Output the (x, y) coordinate of the center of the cell containing the given text.  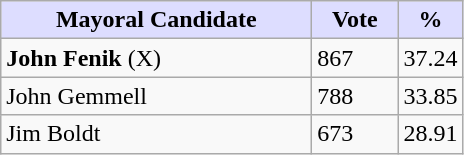
673 (355, 134)
867 (355, 58)
37.24 (430, 58)
Mayoral Candidate (156, 20)
33.85 (430, 96)
Jim Boldt (156, 134)
28.91 (430, 134)
788 (355, 96)
John Fenik (X) (156, 58)
Vote (355, 20)
% (430, 20)
John Gemmell (156, 96)
